Capture the cell that displays the provided text and extract its (X, Y) central coordinate. 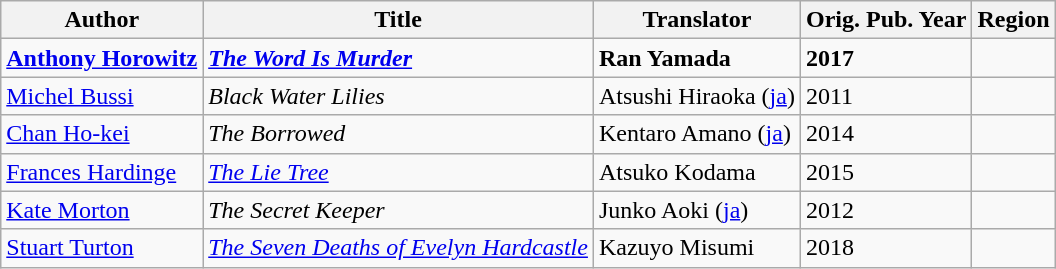
The Secret Keeper (398, 210)
Translator (696, 20)
Kentaro Amano (ja) (696, 134)
Atsuko Kodama (696, 172)
2018 (886, 248)
Kate Morton (102, 210)
2015 (886, 172)
Stuart Turton (102, 248)
Kazuyo Misumi (696, 248)
Ran Yamada (696, 58)
2014 (886, 134)
Author (102, 20)
Region (1014, 20)
Atsushi Hiraoka (ja) (696, 96)
Anthony Horowitz (102, 58)
2017 (886, 58)
The Word Is Murder (398, 58)
2012 (886, 210)
Frances Hardinge (102, 172)
The Borrowed (398, 134)
Junko Aoki (ja) (696, 210)
The Seven Deaths of Evelyn Hardcastle (398, 248)
Black Water Lilies (398, 96)
2011 (886, 96)
Chan Ho-kei (102, 134)
Michel Bussi (102, 96)
The Lie Tree (398, 172)
Title (398, 20)
Orig. Pub. Year (886, 20)
